Identify which cell holds the provided text, then report its [x, y] central coordinate. 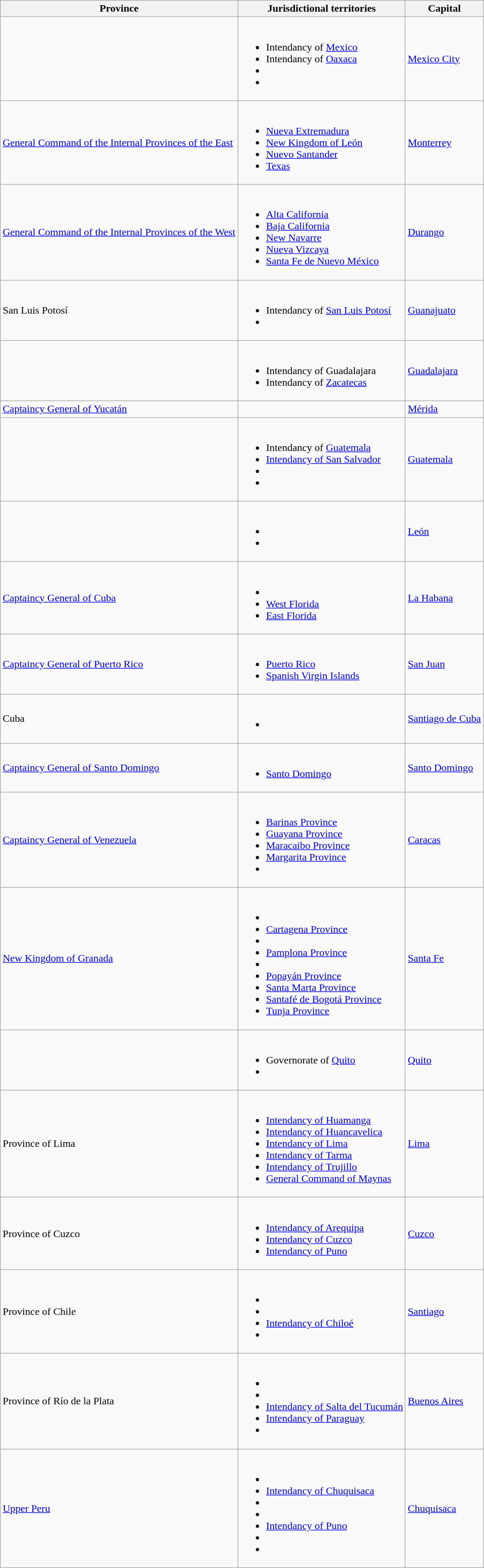
Quito [444, 1060]
Province [119, 9]
Captaincy General of Puerto Rico [119, 664]
Nueva ExtremaduraNew Kingdom of LeónNuevo SantanderTexas [322, 143]
Intendancy of MexicoIntendancy of Oaxaca [322, 59]
Upper Peru [119, 1508]
Chuquisaca [444, 1508]
Cuzco [444, 1234]
Intendancy of ChuquisacaIntendancy of Puno [322, 1508]
Governorate of Quito [322, 1060]
Barinas ProvinceGuayana ProvinceMaracaibo ProvinceMargarita Province [322, 840]
Captaincy General of Santo Domingo [119, 767]
Guatemala [444, 459]
Intendancy of Salta del TucumánIntendancy of Paraguay [322, 1401]
Intendancy of Chiloé [322, 1311]
Santiago de Cuba [444, 719]
Lima [444, 1144]
Province of Cuzco [119, 1234]
Intendancy of ArequipaIntendancy of CuzcoIntendancy of Puno [322, 1234]
Province of Lima [119, 1144]
Durango [444, 232]
Cuba [119, 719]
Guanajuato [444, 310]
Intendancy of San Luis Potosí [322, 310]
Captaincy General of Yucatán [119, 409]
Province of Río de la Plata [119, 1401]
Cartagena ProvincePamplona ProvincePopayán ProvinceSanta Marta ProvinceSantafé de Bogotá ProvinceTunja Province [322, 959]
San Juan [444, 664]
Guadalajara [444, 371]
West FloridaEast Florida [322, 598]
Puerto RicoSpanish Virgin Islands [322, 664]
Intendancy of GuatemalaIntendancy of San Salvador [322, 459]
San Luis Potosí [119, 310]
Santa Fe [444, 959]
Monterrey [444, 143]
Mérida [444, 409]
General Command of the Internal Provinces of the West [119, 232]
Mexico City [444, 59]
Captaincy General of Cuba [119, 598]
Jurisdictional territories [322, 9]
Buenos Aires [444, 1401]
Intendancy of HuamangaIntendancy of HuancavelicaIntendancy of LimaIntendancy of TarmaIntendancy of TrujilloGeneral Command of Maynas [322, 1144]
Alta CaliforniaBaja CaliforniaNew NavarreNueva VizcayaSanta Fe de Nuevo México [322, 232]
Province of Chile [119, 1311]
Santiago [444, 1311]
La Habana [444, 598]
New Kingdom of Granada [119, 959]
León [444, 531]
Capital [444, 9]
General Command of the Internal Provinces of the East [119, 143]
Captaincy General of Venezuela [119, 840]
Caracas [444, 840]
Intendancy of GuadalajaraIntendancy of Zacatecas [322, 371]
